Determine the [x, y] coordinate at the center of the cell enclosing the given text.  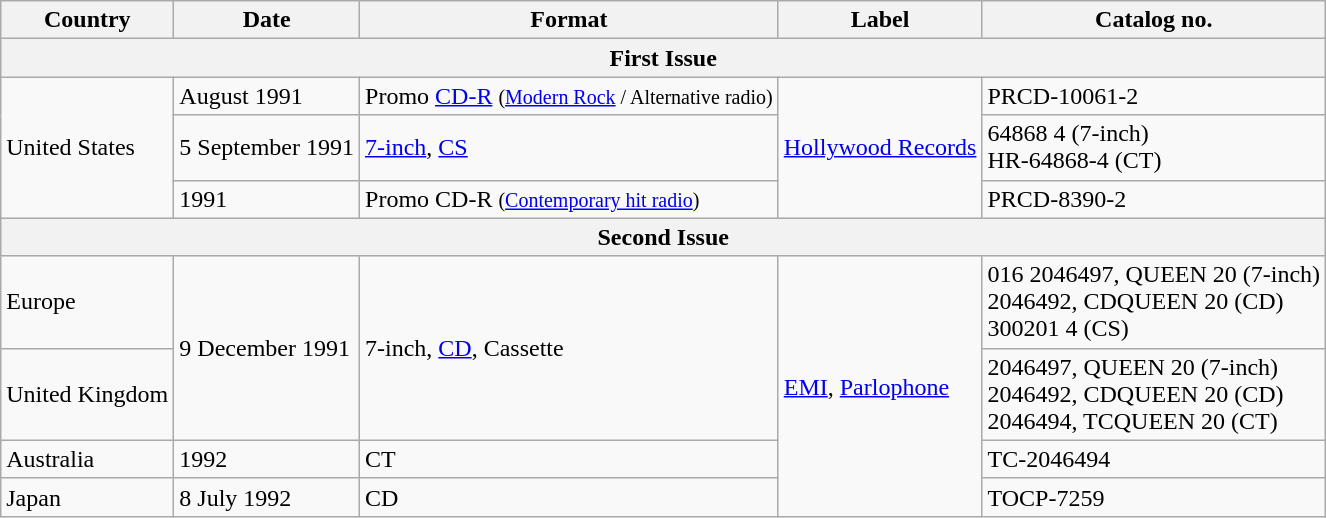
Japan [88, 497]
PRCD-10061-2 [1154, 96]
Label [880, 20]
Date [267, 20]
1992 [267, 459]
Australia [88, 459]
TC-2046494 [1154, 459]
8 July 1992 [267, 497]
Promo CD-R (Contemporary hit radio) [570, 199]
016 2046497, QUEEN 20 (7-inch)2046492, CDQUEEN 20 (CD)300201 4 (CS) [1154, 302]
Promo CD-R (Modern Rock / Alternative radio) [570, 96]
9 December 1991 [267, 348]
CT [570, 459]
5 September 1991 [267, 148]
TOCP-7259 [1154, 497]
Europe [88, 302]
First Issue [664, 58]
Catalog no. [1154, 20]
2046497, QUEEN 20 (7-inch)2046492, CDQUEEN 20 (CD)2046494, TCQUEEN 20 (CT) [1154, 394]
PRCD-8390-2 [1154, 199]
Hollywood Records [880, 148]
August 1991 [267, 96]
1991 [267, 199]
7-inch, CS [570, 148]
Second Issue [664, 237]
64868 4 (7-inch)HR-64868-4 (CT) [1154, 148]
United States [88, 148]
Format [570, 20]
CD [570, 497]
United Kingdom [88, 394]
7-inch, CD, Cassette [570, 348]
Country [88, 20]
EMI, Parlophone [880, 386]
